Provide the (X, Y) coordinate of the cell's center where the given text is located.  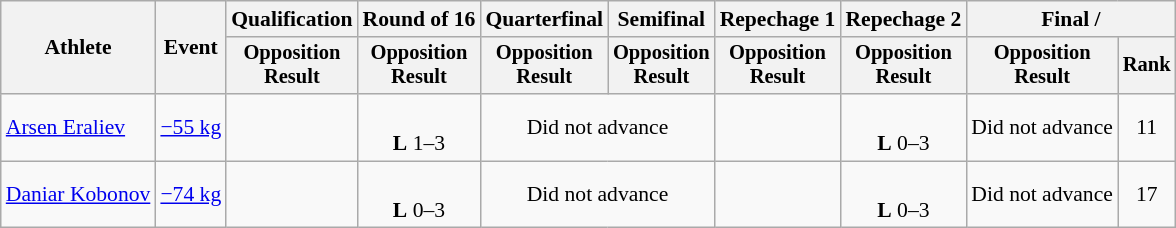
Round of 16 (420, 19)
Final / (1070, 19)
Qualification (292, 19)
Arsen Eraliev (78, 128)
Quarterfinal (544, 19)
Semifinal (662, 19)
11 (1147, 128)
17 (1147, 194)
Daniar Kobonov (78, 194)
Athlete (78, 48)
Rank (1147, 66)
−74 kg (190, 194)
Event (190, 48)
Repechage 1 (778, 19)
L 1–3 (420, 128)
−55 kg (190, 128)
Repechage 2 (903, 19)
